Detect which cell encompasses the target text, then output its (x, y) center coordinate. 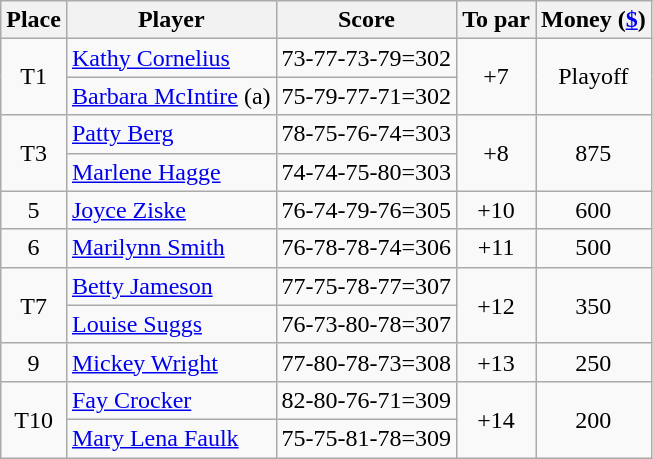
+8 (496, 153)
+10 (496, 210)
77-75-78-77=307 (366, 286)
Score (366, 20)
5 (34, 210)
Joyce Ziske (171, 210)
9 (34, 362)
+7 (496, 77)
350 (594, 305)
Patty Berg (171, 134)
Mary Lena Faulk (171, 438)
Barbara McIntire (a) (171, 96)
+12 (496, 305)
Mickey Wright (171, 362)
76-73-80-78=307 (366, 324)
+11 (496, 248)
77-80-78-73=308 (366, 362)
T3 (34, 153)
82-80-76-71=309 (366, 400)
Fay Crocker (171, 400)
Playoff (594, 77)
6 (34, 248)
Louise Suggs (171, 324)
76-78-78-74=306 (366, 248)
200 (594, 419)
To par (496, 20)
Place (34, 20)
875 (594, 153)
600 (594, 210)
Marilynn Smith (171, 248)
T1 (34, 77)
78-75-76-74=303 (366, 134)
74-74-75-80=303 (366, 172)
73-77-73-79=302 (366, 58)
Betty Jameson (171, 286)
Marlene Hagge (171, 172)
T10 (34, 419)
500 (594, 248)
+13 (496, 362)
Player (171, 20)
76-74-79-76=305 (366, 210)
T7 (34, 305)
Kathy Cornelius (171, 58)
Money ($) (594, 20)
75-75-81-78=309 (366, 438)
250 (594, 362)
+14 (496, 419)
75-79-77-71=302 (366, 96)
